Detect which cell encompasses the target text, then output its (x, y) center coordinate. 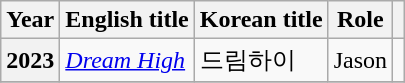
English title (127, 20)
Dream High (127, 60)
2023 (30, 60)
Year (30, 20)
드림하이 (261, 60)
Korean title (261, 20)
Role (360, 20)
Jason (360, 60)
